Return [X, Y] of the center of cell containing provided text 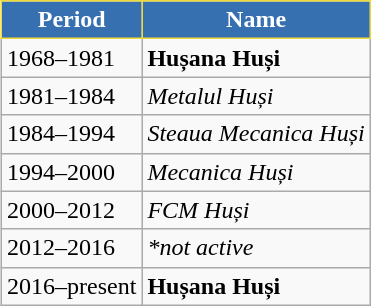
1968–1981 [72, 58]
*not active [256, 248]
2012–2016 [72, 248]
1984–1994 [72, 134]
Metalul Huși [256, 96]
2016–present [72, 286]
Mecanica Huși [256, 172]
Name [256, 20]
Steaua Mecanica Huși [256, 134]
2000–2012 [72, 210]
1994–2000 [72, 172]
1981–1984 [72, 96]
FCM Huși [256, 210]
Period [72, 20]
